Detect which cell encompasses the target text, then output its (X, Y) center coordinate. 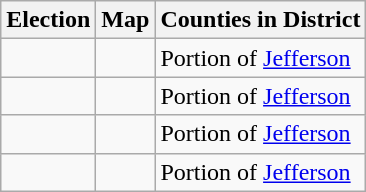
Counties in District (260, 20)
Election (48, 20)
Map (126, 20)
